Locate the cell with the specified text and output its [x, y] center coordinate. 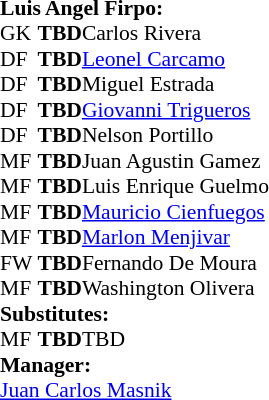
Mauricio Cienfuegos [176, 212]
Juan Agustin Gamez [176, 161]
Leonel Carcamo [176, 59]
Nelson Portillo [176, 135]
Substitutes: [134, 314]
Luis Enrique Guelmo [176, 187]
Washington Olivera [176, 289]
GK [19, 33]
Carlos Rivera [176, 33]
Miguel Estrada [176, 85]
Manager: [134, 365]
Giovanni Trigueros [176, 110]
FW [19, 263]
Marlon Menjivar [176, 237]
Fernando De Moura [176, 263]
